Return [X, Y] of the center of cell containing provided text 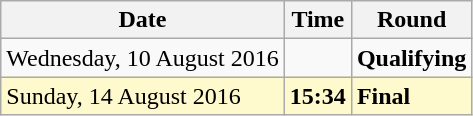
Sunday, 14 August 2016 [143, 96]
Qualifying [411, 58]
Round [411, 20]
15:34 [318, 96]
Date [143, 20]
Time [318, 20]
Final [411, 96]
Wednesday, 10 August 2016 [143, 58]
